Search for the cell housing the specified text and yield its (x, y) center coordinate. 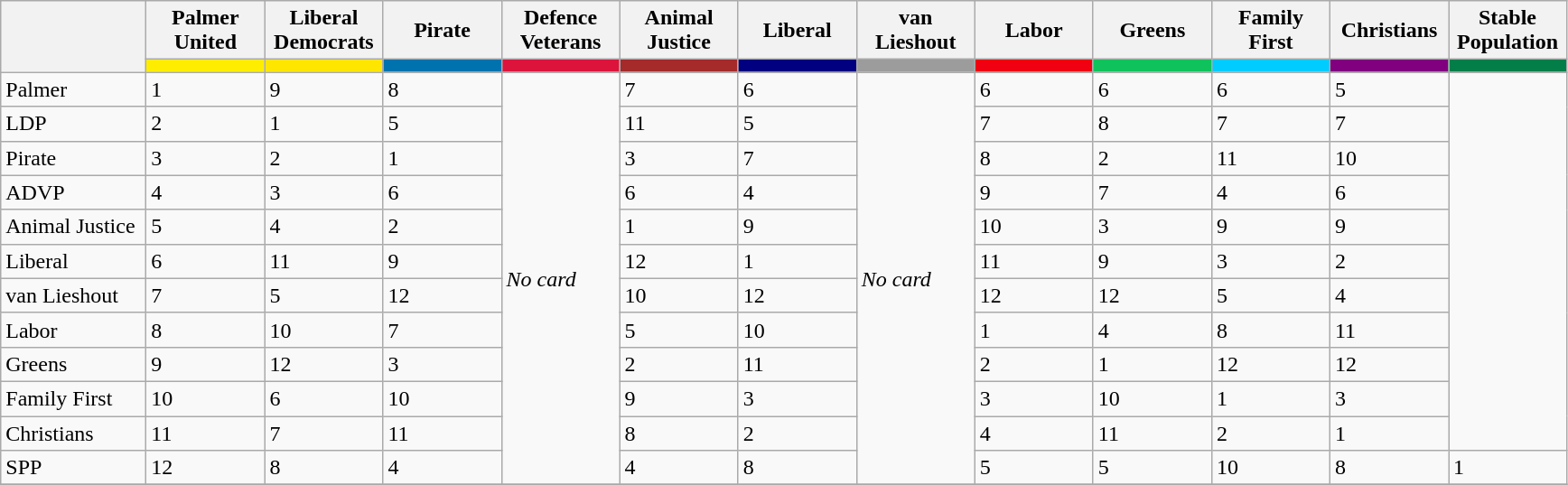
Stable Population (1508, 31)
ADVP (74, 192)
Liberal Democrats (323, 31)
Palmer United (206, 31)
LDP (74, 124)
Palmer (74, 89)
Defence Veterans (560, 31)
SPP (74, 468)
